From the cell containing the given text, extract its center point as [X, Y] coordinate. 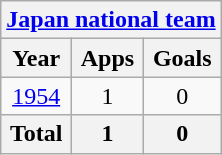
Goals [182, 58]
Apps [108, 58]
Year [36, 58]
Japan national team [111, 20]
1954 [36, 96]
Total [36, 134]
